Detect which cell encompasses the target text, then output its (X, Y) center coordinate. 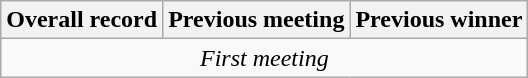
Previous meeting (256, 20)
First meeting (264, 58)
Previous winner (439, 20)
Overall record (82, 20)
